Extract the (X, Y) coordinate from the center of the cell holding the provided text.  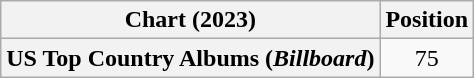
Position (427, 20)
US Top Country Albums (Billboard) (190, 58)
75 (427, 58)
Chart (2023) (190, 20)
